Identify which cell holds the provided text, then report its (x, y) central coordinate. 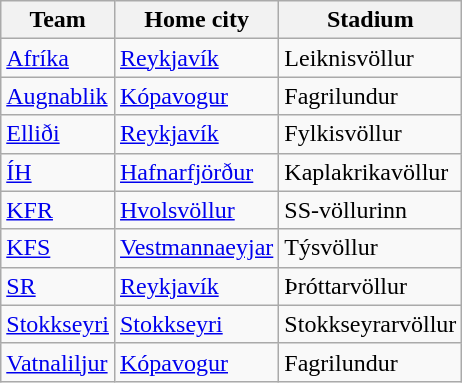
ÍH (58, 172)
KFR (58, 210)
SS-völlurinn (370, 210)
SR (58, 286)
Vestmannaeyjar (196, 248)
Týsvöllur (370, 248)
Þróttarvöllur (370, 286)
Team (58, 20)
Stokkseyrarvöllur (370, 324)
Stadium (370, 20)
Fylkisvöllur (370, 134)
Leiknisvöllur (370, 58)
Home city (196, 20)
Kaplakrikavöllur (370, 172)
Vatnaliljur (58, 362)
KFS (58, 248)
Hafnarfjörður (196, 172)
Augnablik (58, 96)
Afríka (58, 58)
Elliði (58, 134)
Hvolsvöllur (196, 210)
